Return the [x, y] coordinate for the center point of the cell that contains the specified text.  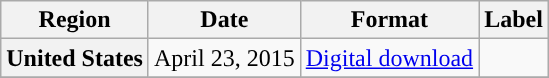
Digital download [389, 58]
Format [389, 20]
Label [514, 20]
April 23, 2015 [224, 58]
Region [75, 20]
United States [75, 58]
Date [224, 20]
